Determine the (x, y) coordinate at the center of the cell enclosing the given text.  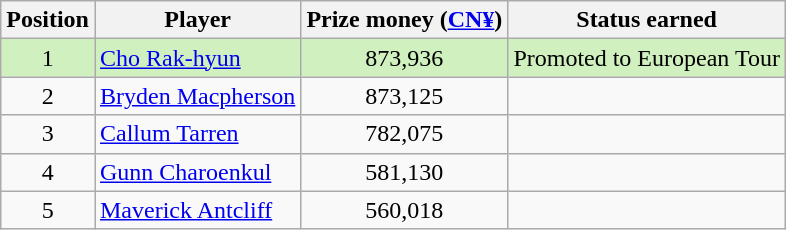
581,130 (404, 172)
5 (48, 210)
873,936 (404, 58)
4 (48, 172)
Bryden Macpherson (197, 96)
Prize money (CN¥) (404, 20)
Status earned (647, 20)
2 (48, 96)
Player (197, 20)
Cho Rak-hyun (197, 58)
3 (48, 134)
560,018 (404, 210)
Callum Tarren (197, 134)
Position (48, 20)
1 (48, 58)
782,075 (404, 134)
873,125 (404, 96)
Gunn Charoenkul (197, 172)
Maverick Antcliff (197, 210)
Promoted to European Tour (647, 58)
